Return the (x, y) coordinate for the center point of the cell that contains the specified text.  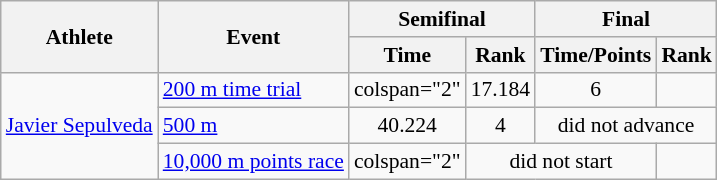
200 m time trial (254, 90)
Time (408, 55)
17.184 (500, 90)
500 m (254, 126)
10,000 m points race (254, 162)
40.224 (408, 126)
did not advance (626, 126)
Event (254, 36)
Time/Points (596, 55)
did not start (562, 162)
Semifinal (442, 19)
4 (500, 126)
6 (596, 90)
Javier Sepulveda (80, 126)
Final (626, 19)
Athlete (80, 36)
